For the text-containing cell, return its midpoint in [x, y] coordinate format. 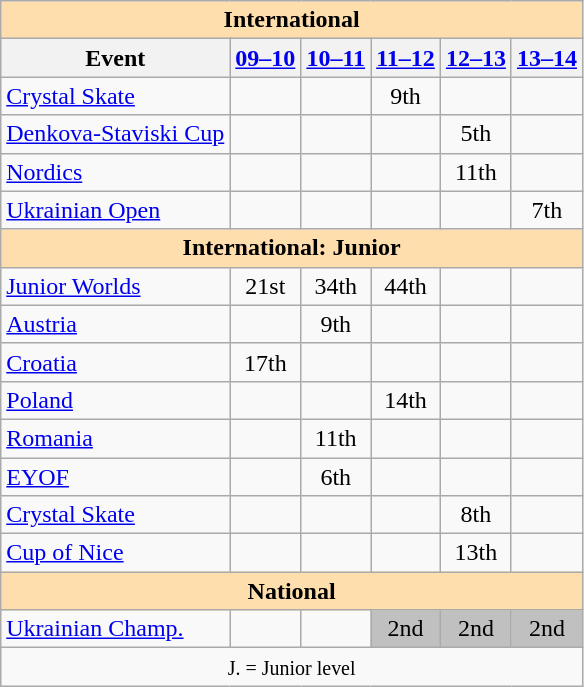
13th [476, 553]
8th [476, 515]
12–13 [476, 58]
Ukrainian Open [116, 210]
J. = Junior level [292, 667]
21st [266, 286]
Croatia [116, 362]
Austria [116, 324]
International: Junior [292, 248]
Poland [116, 400]
Event [116, 58]
11–12 [406, 58]
EYOF [116, 477]
10–11 [336, 58]
14th [406, 400]
34th [336, 286]
Nordics [116, 172]
7th [546, 210]
Ukrainian Champ. [116, 629]
13–14 [546, 58]
17th [266, 362]
National [292, 591]
Denkova-Staviski Cup [116, 134]
44th [406, 286]
International [292, 20]
Romania [116, 438]
5th [476, 134]
6th [336, 477]
Cup of Nice [116, 553]
09–10 [266, 58]
Junior Worlds [116, 286]
